Identify which cell holds the provided text, then report its (x, y) central coordinate. 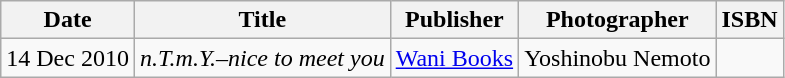
Photographer (618, 20)
Yoshinobu Nemoto (618, 58)
Title (262, 20)
Wani Books (454, 58)
n.T.m.Y.–nice to meet you (262, 58)
14 Dec 2010 (68, 58)
ISBN (750, 20)
Date (68, 20)
Publisher (454, 20)
